For the text-containing cell, return its midpoint in [X, Y] coordinate format. 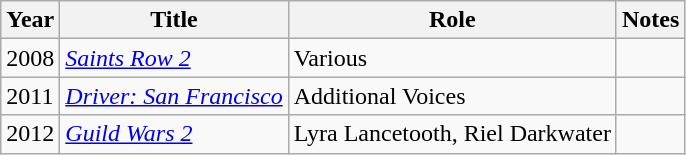
Saints Row 2 [174, 58]
Notes [650, 20]
Role [452, 20]
Lyra Lancetooth, Riel Darkwater [452, 134]
Driver: San Francisco [174, 96]
Title [174, 20]
Year [30, 20]
Various [452, 58]
Guild Wars 2 [174, 134]
2011 [30, 96]
Additional Voices [452, 96]
2008 [30, 58]
2012 [30, 134]
